Pinpoint the cell where the given text exists, returning its [x, y] midpoint coordinate. 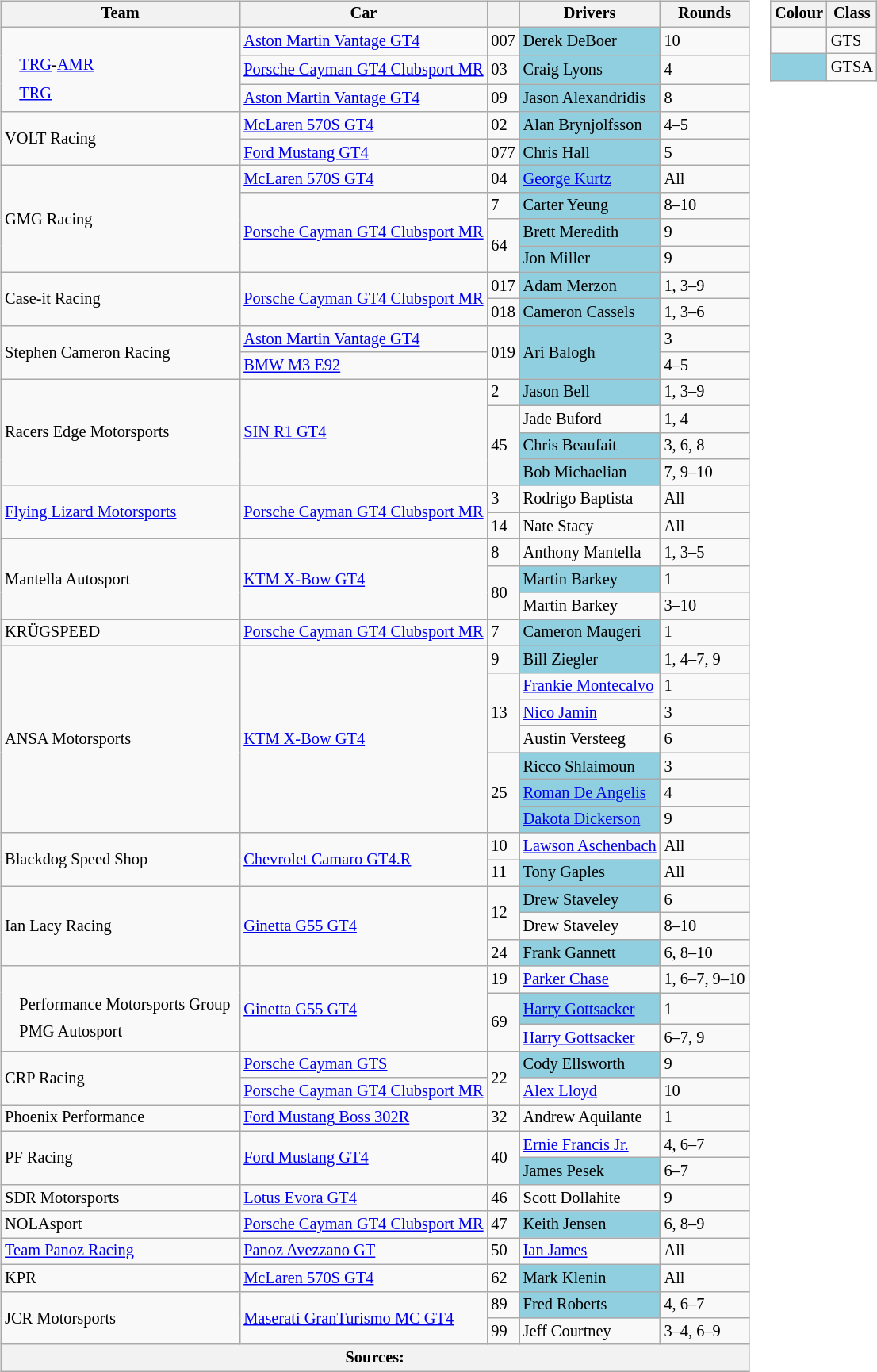
7, 9–10 [705, 473]
Ford Mustang Boss 302R [363, 1118]
Nate Stacy [590, 526]
007 [503, 41]
Jason Alexandridis [590, 98]
Jon Miller [590, 259]
GTSA [852, 67]
80 [503, 592]
13 [503, 712]
Andrew Aquilante [590, 1118]
14 [503, 526]
46 [503, 1198]
2 [503, 393]
Cameron Cassels [590, 312]
Frank Gannett [590, 953]
SDR Motorsports [121, 1198]
Frankie Montecalvo [590, 686]
Stephen Cameron Racing [121, 352]
11 [503, 873]
KRÜGSPEED [121, 633]
ANSA Motorsports [121, 739]
Drivers [590, 14]
Cody Ellsworth [590, 1064]
1, 3–5 [705, 553]
32 [503, 1118]
25 [503, 793]
Performance Motorsports Group PMG Autosport [121, 1009]
Flying Lizard Motorsports [121, 512]
Performance Motorsports Group [124, 1004]
Tony Gaples [590, 873]
6–7, 9 [705, 1038]
George Kurtz [590, 179]
Colour [799, 14]
Mark Klenin [590, 1278]
09 [503, 98]
3–4, 6–9 [705, 1332]
Phoenix Performance [121, 1118]
6–7 [705, 1171]
Ernie Francis Jr. [590, 1144]
64 [503, 246]
NOLAsport [121, 1224]
Maserati GranTurismo MC GT4 [363, 1318]
Roman De Angelis [590, 793]
99 [503, 1332]
22 [503, 1077]
12 [503, 912]
Derek DeBoer [590, 41]
Chevrolet Camaro GT4.R [363, 860]
Case-it Racing [121, 298]
CRP Racing [121, 1077]
Craig Lyons [590, 70]
Blackdog Speed Shop [121, 860]
Alex Lloyd [590, 1091]
Chris Beaufait [590, 446]
Nico Jamin [590, 713]
Brett Meredith [590, 232]
SIN R1 GT4 [363, 433]
24 [503, 953]
1, 4–7, 9 [705, 659]
1, 4 [705, 419]
69 [503, 1021]
Anthony Mantella [590, 553]
Porsche Cayman GTS [363, 1064]
Fred Roberts [590, 1305]
Team Panoz Racing [121, 1251]
Rounds [705, 14]
Lotus Evora GT4 [363, 1198]
KPR [121, 1278]
Carter Yeung [590, 205]
Jason Bell [590, 393]
Team [121, 14]
Ari Balogh [590, 352]
50 [503, 1251]
5 [705, 152]
017 [503, 286]
Jeff Courtney [590, 1332]
Ian James [590, 1251]
019 [503, 352]
PMG Autosport [124, 1032]
3–10 [705, 606]
Cameron Maugeri [590, 633]
1, 3–6 [705, 312]
077 [503, 152]
Sources: [374, 1358]
Chris Hall [590, 152]
Scott Dollahite [590, 1198]
Bob Michaelian [590, 473]
TRG-AMR TRG [121, 70]
3, 6, 8 [705, 446]
03 [503, 70]
Alan Brynjolfsson [590, 125]
TRG-AMR [56, 65]
Austin Versteeg [590, 739]
Keith Jensen [590, 1224]
JCR Motorsports [121, 1318]
James Pesek [590, 1171]
Car [363, 14]
6, 8–10 [705, 953]
Bill Ziegler [590, 659]
04 [503, 179]
Rodrigo Baptista [590, 499]
Lawson Aschenbach [590, 846]
Adam Merzon [590, 286]
Racers Edge Motorsports [121, 433]
40 [503, 1158]
6, 8–9 [705, 1224]
1, 6–7, 9–10 [705, 979]
Class [852, 14]
62 [503, 1278]
02 [503, 125]
Jade Buford [590, 419]
45 [503, 446]
19 [503, 979]
018 [503, 312]
Ian Lacy Racing [121, 926]
Dakota Dickerson [590, 819]
Parker Chase [590, 979]
Panoz Avezzano GT [363, 1251]
47 [503, 1224]
VOLT Racing [121, 138]
Ricco Shlaimoun [590, 766]
GTS [852, 40]
PF Racing [121, 1158]
BMW M3 E92 [363, 366]
Mantella Autosport [121, 579]
GMG Racing [121, 219]
89 [503, 1305]
TRG [56, 93]
